Provide the (X, Y) coordinate of the cell's center where the given text is located.  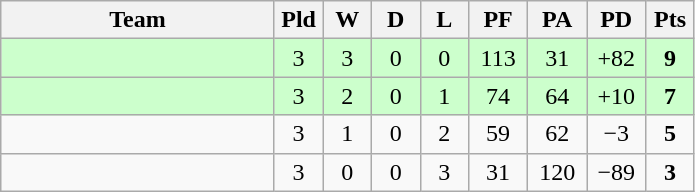
9 (670, 58)
+82 (616, 58)
62 (558, 134)
59 (498, 134)
−89 (616, 172)
113 (498, 58)
Pld (298, 20)
W (348, 20)
64 (558, 96)
74 (498, 96)
120 (558, 172)
+10 (616, 96)
Pts (670, 20)
PD (616, 20)
7 (670, 96)
PA (558, 20)
5 (670, 134)
−3 (616, 134)
D (396, 20)
L (444, 20)
Team (138, 20)
PF (498, 20)
